Extract the (X, Y) coordinate from the center of the cell holding the provided text.  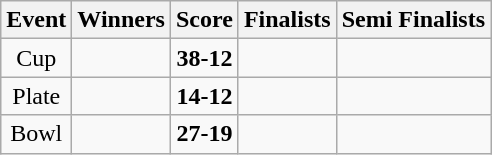
38-12 (204, 58)
Score (204, 20)
Semi Finalists (413, 20)
Winners (122, 20)
Cup (36, 58)
Finalists (287, 20)
Plate (36, 96)
Event (36, 20)
Bowl (36, 134)
27-19 (204, 134)
14-12 (204, 96)
